Extract the [X, Y] coordinate from the center of the cell holding the provided text.  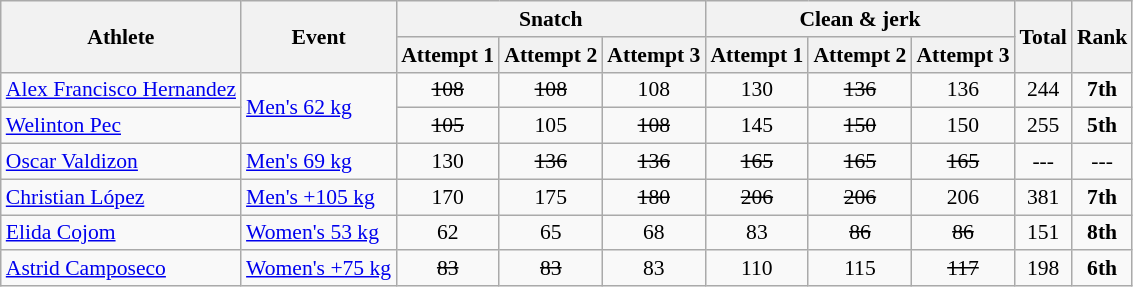
Snatch [550, 19]
Welinton Pec [121, 126]
Alex Francisco Hernandez [121, 90]
Christian López [121, 197]
255 [1044, 126]
117 [962, 269]
145 [756, 126]
68 [654, 233]
Men's 62 kg [318, 108]
180 [654, 197]
Men's 69 kg [318, 162]
244 [1044, 90]
Women's +75 kg [318, 269]
5th [1102, 126]
Rank [1102, 36]
Athlete [121, 36]
Oscar Valdizon [121, 162]
151 [1044, 233]
6th [1102, 269]
Men's +105 kg [318, 197]
115 [860, 269]
Clean & jerk [860, 19]
Women's 53 kg [318, 233]
170 [448, 197]
Elida Cojom [121, 233]
175 [550, 197]
110 [756, 269]
Total [1044, 36]
Event [318, 36]
198 [1044, 269]
381 [1044, 197]
Astrid Camposeco [121, 269]
8th [1102, 233]
62 [448, 233]
65 [550, 233]
